Determine the [x, y] coordinate at the center of the cell enclosing the given text.  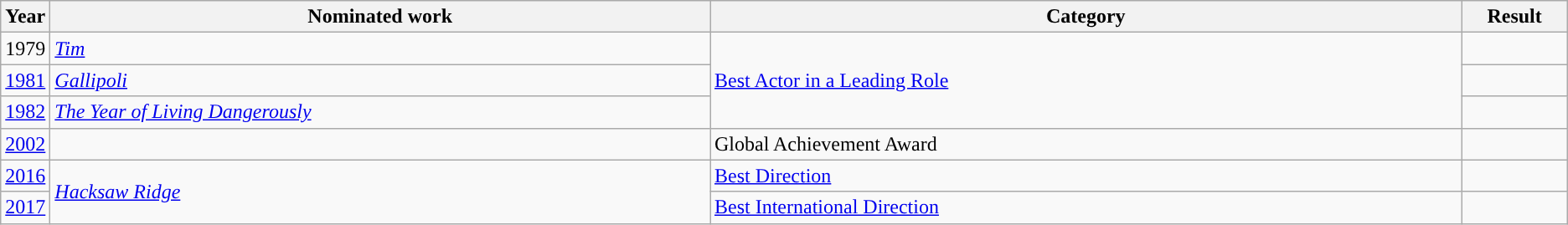
Nominated work [380, 17]
Global Achievement Award [1086, 144]
Best Direction [1086, 176]
1979 [25, 49]
Result [1514, 17]
2016 [25, 176]
The Year of Living Dangerously [380, 112]
Hacksaw Ridge [380, 192]
2017 [25, 207]
1982 [25, 112]
Best Actor in a Leading Role [1086, 80]
Best International Direction [1086, 207]
Year [25, 17]
Gallipoli [380, 80]
Tim [380, 49]
1981 [25, 80]
Category [1086, 17]
2002 [25, 144]
